Locate the cell with the specified text and output its (X, Y) center coordinate. 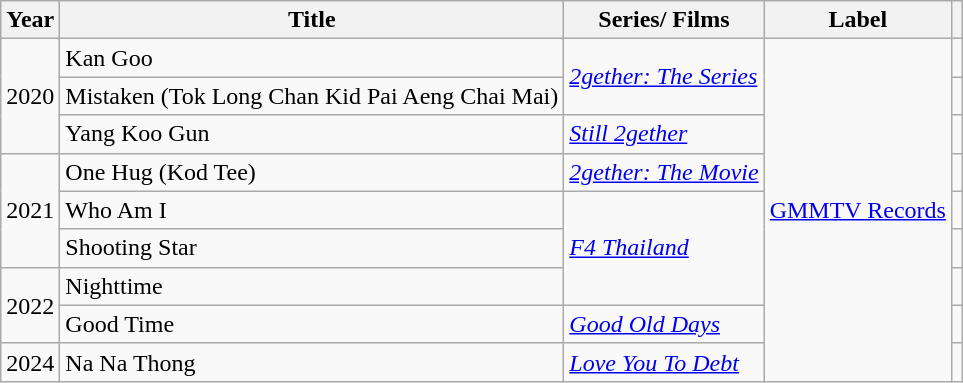
2021 (30, 210)
Series/ Films (664, 20)
Still 2gether (664, 134)
Shooting Star (312, 248)
Label (858, 20)
F4 Thailand (664, 248)
2024 (30, 362)
Yang Koo Gun (312, 134)
Year (30, 20)
2022 (30, 305)
Good Old Days (664, 324)
GMMTV Records (858, 210)
Kan Goo (312, 58)
Good Time (312, 324)
Nighttime (312, 286)
Title (312, 20)
Who Am I (312, 210)
Na Na Thong (312, 362)
2gether: The Series (664, 77)
Mistaken (Tok Long Chan Kid Pai Aeng Chai Mai) (312, 96)
2020 (30, 96)
2gether: The Movie (664, 172)
One Hug (Kod Tee) (312, 172)
Love You To Debt (664, 362)
